Find where the given text appears and provide that cell's center as [X, Y] coordinate. 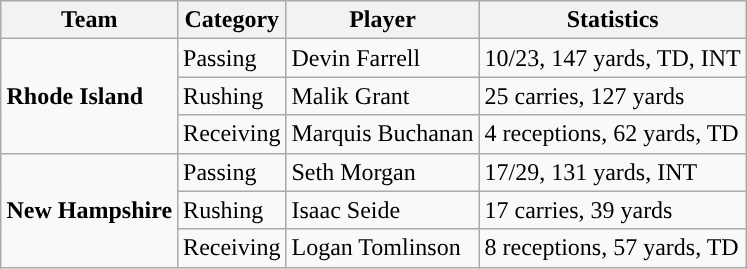
25 carries, 127 yards [612, 96]
10/23, 147 yards, TD, INT [612, 58]
Logan Tomlinson [382, 248]
Devin Farrell [382, 58]
New Hampshire [90, 210]
Player [382, 20]
Isaac Seide [382, 210]
Rhode Island [90, 96]
Team [90, 20]
17/29, 131 yards, INT [612, 172]
Category [232, 20]
Marquis Buchanan [382, 134]
Malik Grant [382, 96]
Statistics [612, 20]
8 receptions, 57 yards, TD [612, 248]
4 receptions, 62 yards, TD [612, 134]
17 carries, 39 yards [612, 210]
Seth Morgan [382, 172]
